Find where the given text appears and provide that cell's center as [x, y] coordinate. 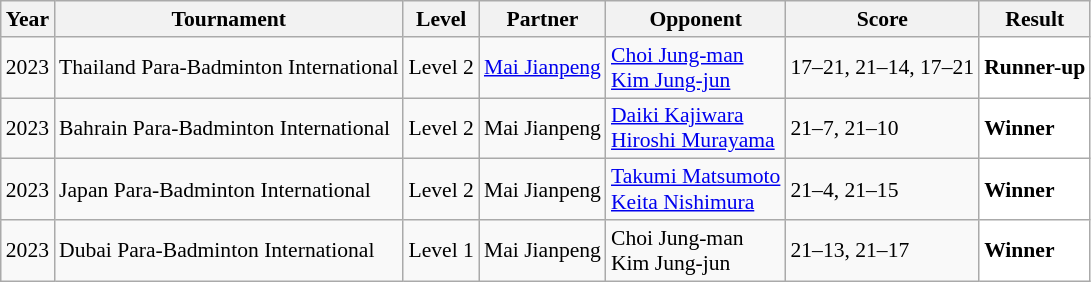
21–4, 21–15 [882, 190]
Daiki Kajiwara Hiroshi Murayama [696, 128]
Result [1034, 19]
Tournament [228, 19]
Level 1 [440, 250]
Runner-up [1034, 68]
Thailand Para-Badminton International [228, 68]
Takumi Matsumoto Keita Nishimura [696, 190]
Score [882, 19]
Dubai Para-Badminton International [228, 250]
Japan Para-Badminton International [228, 190]
Year [28, 19]
21–13, 21–17 [882, 250]
Bahrain Para-Badminton International [228, 128]
Partner [542, 19]
21–7, 21–10 [882, 128]
17–21, 21–14, 17–21 [882, 68]
Level [440, 19]
Opponent [696, 19]
